Return (x, y) of the center of cell containing provided text 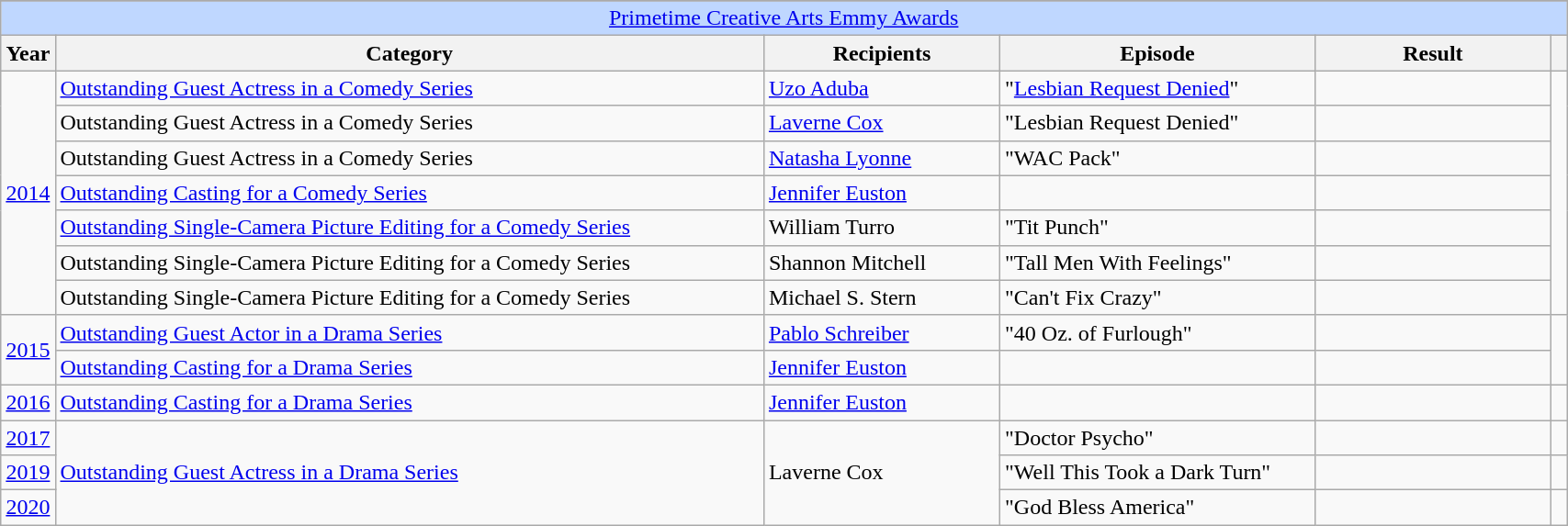
2015 (28, 350)
"Doctor Psycho" (1157, 438)
Outstanding Guest Actress in a Drama Series (410, 473)
Outstanding Guest Actor in a Drama Series (410, 332)
2016 (28, 402)
Primetime Creative Arts Emmy Awards (784, 18)
Michael S. Stern (882, 297)
Outstanding Casting for a Comedy Series (410, 193)
"40 Oz. of Furlough" (1157, 332)
"WAC Pack" (1157, 158)
Natasha Lyonne (882, 158)
2014 (28, 193)
"Tit Punch" (1157, 228)
2017 (28, 438)
Shannon Mitchell (882, 263)
"God Bless America" (1157, 508)
Episode (1157, 53)
William Turro (882, 228)
"Can't Fix Crazy" (1157, 297)
Year (28, 53)
Pablo Schreiber (882, 332)
"Well This Took a Dark Turn" (1157, 473)
Result (1433, 53)
Uzo Aduba (882, 88)
Recipients (882, 53)
"Tall Men With Feelings" (1157, 263)
Category (410, 53)
2019 (28, 473)
2020 (28, 508)
